Determine the (x, y) coordinate at the center of the cell enclosing the given text.  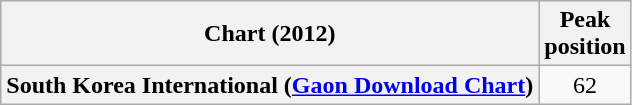
South Korea International (Gaon Download Chart) (270, 85)
62 (585, 85)
Chart (2012) (270, 34)
Peakposition (585, 34)
